Extract the (x, y) coordinate from the center of the cell holding the provided text.  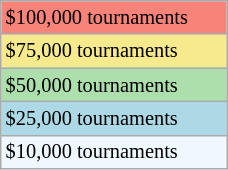
$10,000 tournaments (114, 152)
$75,000 tournaments (114, 51)
$50,000 tournaments (114, 85)
$100,000 tournaments (114, 17)
$25,000 tournaments (114, 118)
